Return [x, y] of the center of cell containing provided text 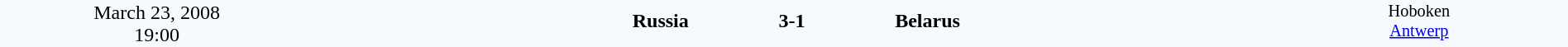
Russia [501, 21]
Belarus [1082, 21]
3-1 [791, 21]
Hoboken Antwerp [1419, 23]
March 23, 200819:00 [157, 23]
